Provide the (x, y) coordinate of the cell's center where the given text is located.  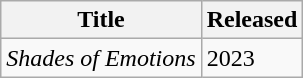
Shades of Emotions (101, 58)
Released (252, 20)
Title (101, 20)
2023 (252, 58)
